Return (X, Y) of the center of cell containing provided text 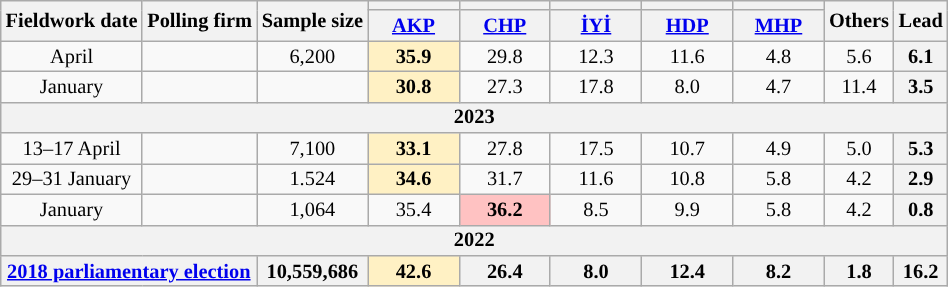
12.3 (596, 56)
Fieldwork date (72, 20)
27.3 (504, 86)
10.8 (688, 178)
36.2 (504, 210)
33.1 (414, 148)
HDP (688, 26)
6.1 (921, 56)
3.5 (921, 86)
9.9 (688, 210)
2.9 (921, 178)
10.7 (688, 148)
11.4 (859, 86)
AKP (414, 26)
0.8 (921, 210)
4.7 (778, 86)
İYİ (596, 26)
1.8 (859, 270)
8.2 (778, 270)
4.9 (778, 148)
1,064 (312, 210)
35.4 (414, 210)
2022 (474, 240)
Sample size (312, 20)
4.8 (778, 56)
7,100 (312, 148)
29–31 January (72, 178)
34.6 (414, 178)
8.5 (596, 210)
6,200 (312, 56)
5.3 (921, 148)
29.8 (504, 56)
35.9 (414, 56)
30.8 (414, 86)
2023 (474, 118)
CHP (504, 26)
5.0 (859, 148)
26.4 (504, 270)
Polling firm (199, 20)
31.7 (504, 178)
13–17 April (72, 148)
MHP (778, 26)
2018 parliamentary election (129, 270)
April (72, 56)
10,559,686 (312, 270)
1.524 (312, 178)
42.6 (414, 270)
27.8 (504, 148)
17.5 (596, 148)
Others (859, 20)
16.2 (921, 270)
12.4 (688, 270)
17.8 (596, 86)
5.6 (859, 56)
Lead (921, 20)
